Identify which cell holds the provided text, then report its (X, Y) central coordinate. 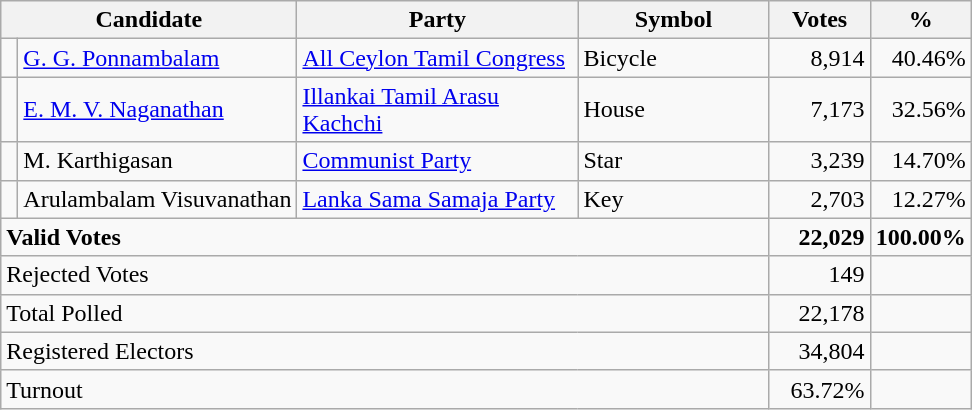
12.27% (920, 199)
34,804 (820, 351)
% (920, 20)
100.00% (920, 237)
All Ceylon Tamil Congress (438, 58)
22,029 (820, 237)
Turnout (385, 389)
3,239 (820, 161)
63.72% (820, 389)
Symbol (674, 20)
Bicycle (674, 58)
Candidate (149, 20)
Valid Votes (385, 237)
Arulambalam Visuvanathan (158, 199)
2,703 (820, 199)
G. G. Ponnambalam (158, 58)
Total Polled (385, 313)
8,914 (820, 58)
Communist Party (438, 161)
149 (820, 275)
14.70% (920, 161)
Party (438, 20)
22,178 (820, 313)
Star (674, 161)
7,173 (820, 110)
Key (674, 199)
40.46% (920, 58)
Votes (820, 20)
Registered Electors (385, 351)
E. M. V. Naganathan (158, 110)
Illankai Tamil Arasu Kachchi (438, 110)
Lanka Sama Samaja Party (438, 199)
Rejected Votes (385, 275)
32.56% (920, 110)
M. Karthigasan (158, 161)
House (674, 110)
